Find where the given text appears and provide that cell's center as [X, Y] coordinate. 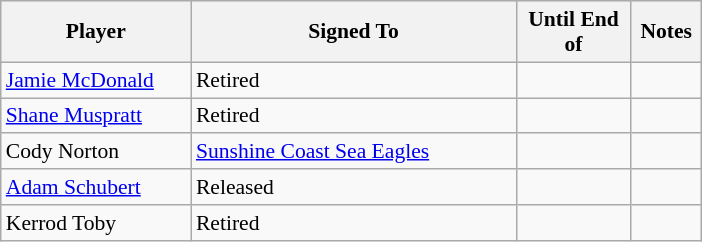
Adam Schubert [96, 187]
Shane Muspratt [96, 116]
Player [96, 32]
Jamie McDonald [96, 80]
Signed To [354, 32]
Kerrod Toby [96, 223]
Until End of [574, 32]
Sunshine Coast Sea Eagles [354, 152]
Cody Norton [96, 152]
Released [354, 187]
Notes [666, 32]
